Identify which cell holds the provided text, then report its [x, y] central coordinate. 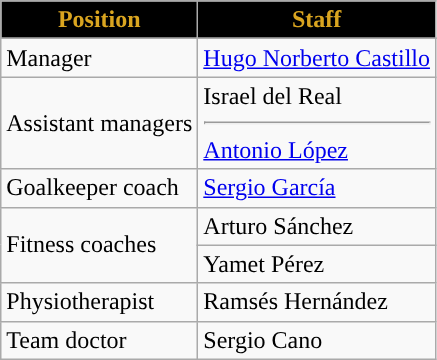
Team doctor [100, 340]
Yamet Pérez [317, 264]
Hugo Norberto Castillo [317, 58]
Manager [100, 58]
Fitness coaches [100, 245]
Ramsés Hernández [317, 302]
Goalkeeper coach [100, 188]
Physiotherapist [100, 302]
Position [100, 20]
Sergio García [317, 188]
Arturo Sánchez [317, 226]
Sergio Cano [317, 340]
Assistant managers [100, 123]
Israel del Real Antonio López [317, 123]
Staff [317, 20]
